Find where the given text appears and provide that cell's center as [x, y] coordinate. 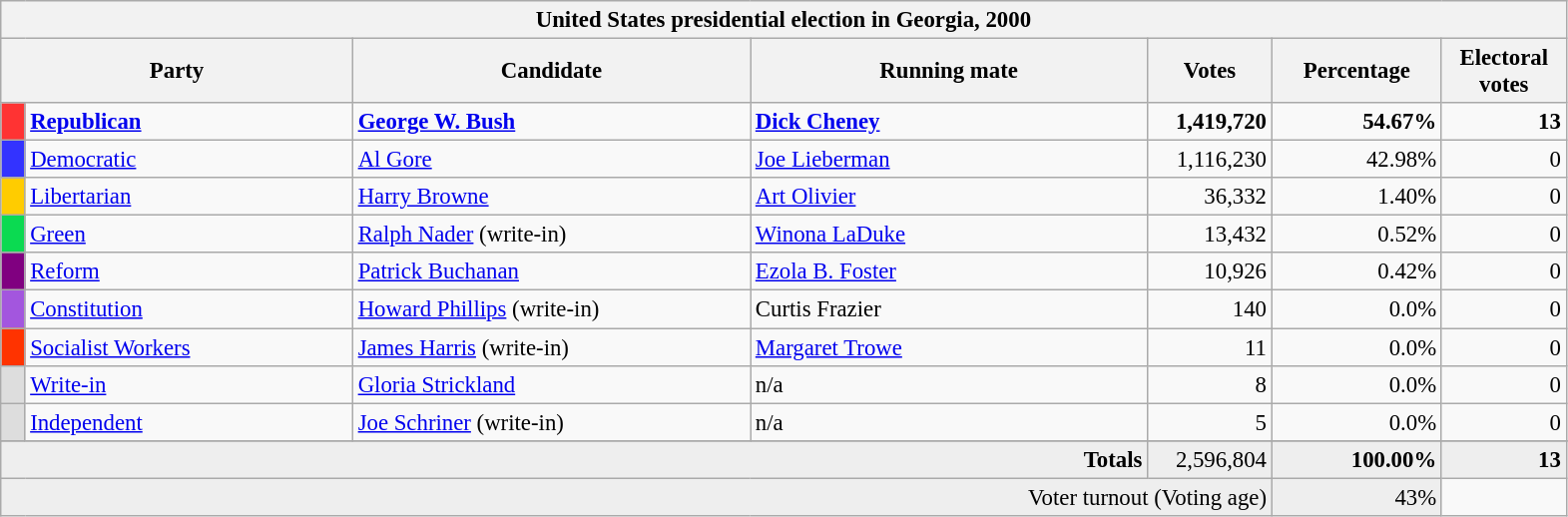
100.00% [1356, 459]
Harry Browne [551, 197]
Percentage [1356, 72]
Gloria Strickland [551, 384]
10,926 [1210, 272]
Constitution [189, 309]
Write-in [189, 384]
36,332 [1210, 197]
Art Olivier [949, 197]
Patrick Buchanan [551, 272]
Joe Lieberman [949, 160]
Running mate [949, 72]
0.52% [1356, 235]
Independent [189, 422]
Howard Phillips (write-in) [551, 309]
54.67% [1356, 122]
Voter turnout (Voting age) [637, 497]
Ezola B. Foster [949, 272]
Votes [1210, 72]
Dick Cheney [949, 122]
Candidate [551, 72]
140 [1210, 309]
Democratic [189, 160]
Socialist Workers [189, 347]
Reform [189, 272]
13,432 [1210, 235]
Al Gore [551, 160]
James Harris (write-in) [551, 347]
Libertarian [189, 197]
Republican [189, 122]
Margaret Trowe [949, 347]
Ralph Nader (write-in) [551, 235]
1.40% [1356, 197]
1,116,230 [1210, 160]
Winona LaDuke [949, 235]
11 [1210, 347]
1,419,720 [1210, 122]
8 [1210, 384]
5 [1210, 422]
Curtis Frazier [949, 309]
Electoral votes [1503, 72]
Totals [575, 459]
George W. Bush [551, 122]
0.42% [1356, 272]
United States presidential election in Georgia, 2000 [784, 20]
Party [178, 72]
Green [189, 235]
42.98% [1356, 160]
2,596,804 [1210, 459]
43% [1356, 497]
Joe Schriner (write-in) [551, 422]
